Determine the [X, Y] coordinate at the center of the cell enclosing the given text.  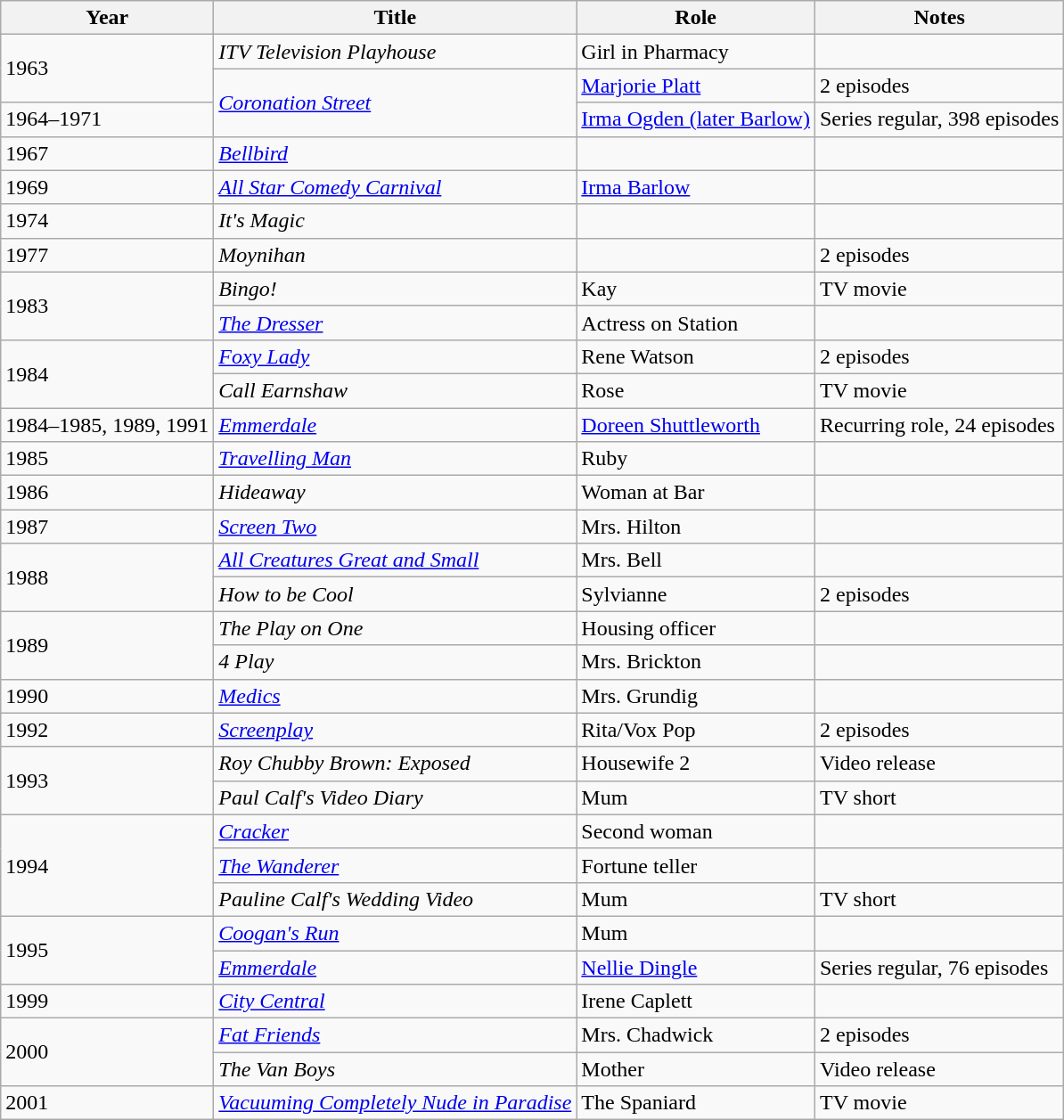
Fortune teller [696, 865]
Irma Ogden (later Barlow) [696, 119]
1987 [107, 527]
The Spaniard [696, 1103]
Irene Caplett [696, 1001]
Fat Friends [396, 1035]
1967 [107, 153]
Bingo! [396, 289]
1993 [107, 781]
Mrs. Chadwick [696, 1035]
1974 [107, 221]
1984 [107, 373]
Sylvianne [696, 594]
4 Play [396, 662]
1988 [107, 577]
Vacuuming Completely Nude in Paradise [396, 1103]
The Dresser [396, 323]
Foxy Lady [396, 356]
1964–1971 [107, 119]
Year [107, 18]
Moynihan [396, 255]
1984–1985, 1989, 1991 [107, 425]
1990 [107, 696]
Actress on Station [696, 323]
Mother [696, 1069]
The Van Boys [396, 1069]
1983 [107, 306]
Bellbird [396, 153]
1995 [107, 950]
All Creatures Great and Small [396, 560]
1999 [107, 1001]
1994 [107, 865]
Second woman [696, 831]
Series regular, 398 episodes [939, 119]
Mrs. Grundig [696, 696]
Travelling Man [396, 459]
The Wanderer [396, 865]
Kay [696, 289]
Hideaway [396, 493]
Housewife 2 [696, 764]
Screenplay [396, 730]
Housing officer [696, 628]
How to be Cool [396, 594]
Rene Watson [696, 356]
1989 [107, 645]
Mrs. Brickton [696, 662]
1977 [107, 255]
Nellie Dingle [696, 967]
Mrs. Bell [696, 560]
Coogan's Run [396, 933]
Coronation Street [396, 102]
Role [696, 18]
1969 [107, 187]
2001 [107, 1103]
All Star Comedy Carnival [396, 187]
Paul Calf's Video Diary [396, 797]
Screen Two [396, 527]
Doreen Shuttleworth [696, 425]
Recurring role, 24 episodes [939, 425]
Mrs. Hilton [696, 527]
Rose [696, 390]
Call Earnshaw [396, 390]
Title [396, 18]
Woman at Bar [696, 493]
Roy Chubby Brown: Exposed [396, 764]
Pauline Calf's Wedding Video [396, 899]
Ruby [696, 459]
The Play on One [396, 628]
It's Magic [396, 221]
Marjorie Platt [696, 86]
1963 [107, 69]
Notes [939, 18]
2000 [107, 1052]
1985 [107, 459]
Rita/Vox Pop [696, 730]
Series regular, 76 episodes [939, 967]
Girl in Pharmacy [696, 52]
1992 [107, 730]
Cracker [396, 831]
Medics [396, 696]
ITV Television Playhouse [396, 52]
1986 [107, 493]
City Central [396, 1001]
Irma Barlow [696, 187]
